Find where the given text appears and provide that cell's center as (x, y) coordinate. 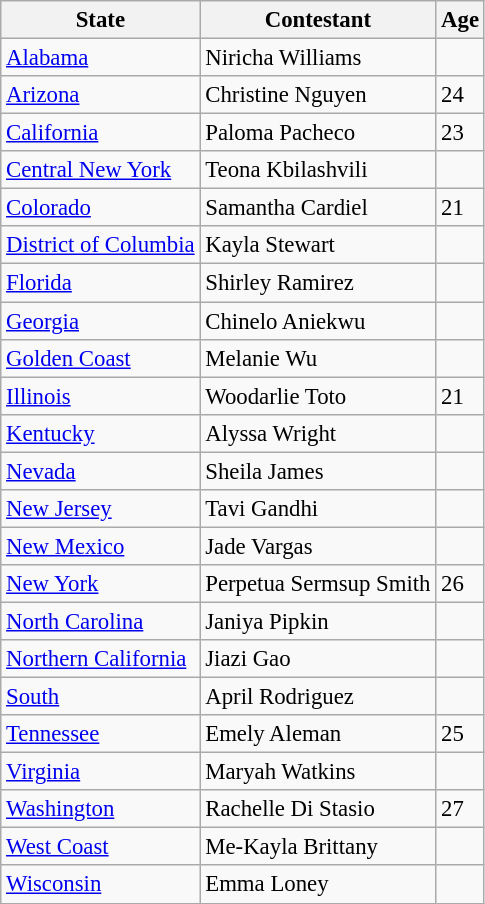
Georgia (100, 321)
Kentucky (100, 433)
New Mexico (100, 546)
Virginia (100, 772)
Alabama (100, 58)
State (100, 20)
Illinois (100, 396)
Sheila James (318, 471)
Jiazi Gao (318, 659)
Shirley Ramirez (318, 283)
Paloma Pacheco (318, 133)
Arizona (100, 95)
Jade Vargas (318, 546)
Woodarlie Toto (318, 396)
Me-Kayla Brittany (318, 847)
Contestant (318, 20)
South (100, 697)
Alyssa Wright (318, 433)
Christine Nguyen (318, 95)
Colorado (100, 208)
Age (460, 20)
25 (460, 734)
Nevada (100, 471)
Rachelle Di Stasio (318, 809)
Tennessee (100, 734)
26 (460, 584)
Niricha Williams (318, 58)
Northern California (100, 659)
Kayla Stewart (318, 245)
Janiya Pipkin (318, 621)
27 (460, 809)
Washington (100, 809)
Chinelo Aniekwu (318, 321)
New York (100, 584)
Teona Kbilashvili (318, 170)
North Carolina (100, 621)
Florida (100, 283)
24 (460, 95)
Emely Aleman (318, 734)
Samantha Cardiel (318, 208)
New Jersey (100, 509)
Golden Coast (100, 358)
Maryah Watkins (318, 772)
Wisconsin (100, 885)
Emma Loney (318, 885)
Perpetua Sermsup Smith (318, 584)
Central New York (100, 170)
California (100, 133)
West Coast (100, 847)
Melanie Wu (318, 358)
April Rodriguez (318, 697)
Tavi Gandhi (318, 509)
23 (460, 133)
District of Columbia (100, 245)
